Determine the [x, y] coordinate at the center of the cell enclosing the given text.  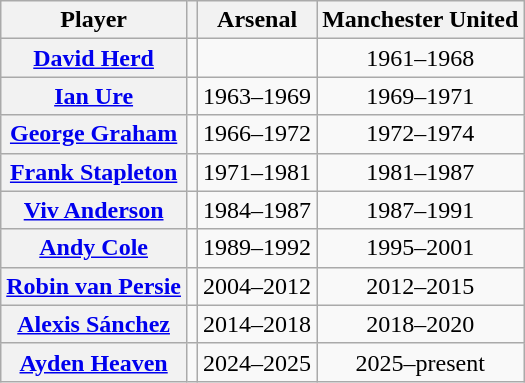
Viv Anderson [94, 210]
Ayden Heaven [94, 362]
Arsenal [258, 20]
Frank Stapleton [94, 172]
Alexis Sánchez [94, 324]
1987–1991 [420, 210]
David Herd [94, 58]
1971–1981 [258, 172]
Manchester United [420, 20]
1969–1971 [420, 96]
George Graham [94, 134]
1972–1974 [420, 134]
2014–2018 [258, 324]
2025–present [420, 362]
Robin van Persie [94, 286]
2004–2012 [258, 286]
1981–1987 [420, 172]
1995–2001 [420, 248]
2012–2015 [420, 286]
Player [94, 20]
Ian Ure [94, 96]
2024–2025 [258, 362]
1966–1972 [258, 134]
1989–1992 [258, 248]
1961–1968 [420, 58]
Andy Cole [94, 248]
2018–2020 [420, 324]
1984–1987 [258, 210]
1963–1969 [258, 96]
